Identify which cell holds the provided text, then report its [X, Y] central coordinate. 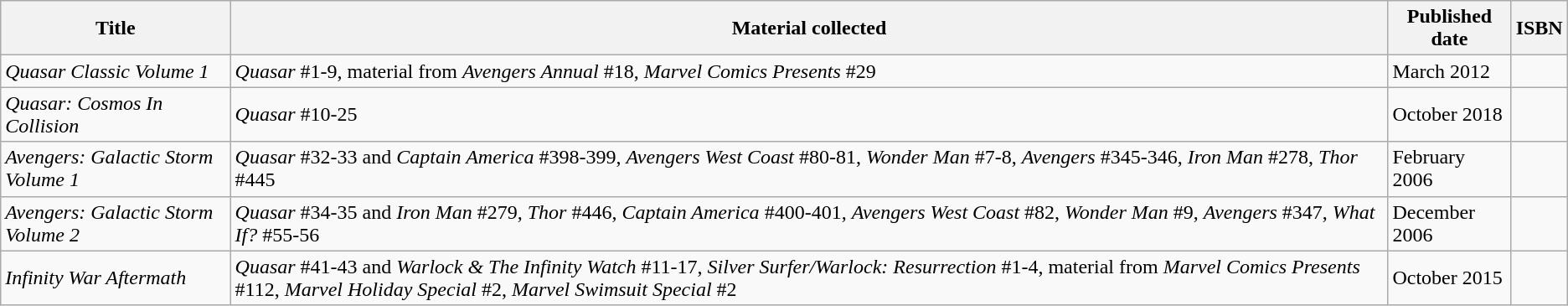
October 2018 [1449, 114]
October 2015 [1449, 278]
ISBN [1540, 29]
Infinity War Aftermath [116, 278]
Avengers: Galactic Storm Volume 2 [116, 223]
Quasar #34-35 and Iron Man #279, Thor #446, Captain America #400-401, Avengers West Coast #82, Wonder Man #9, Avengers #347, What If? #55-56 [809, 223]
Quasar: Cosmos In Collision [116, 114]
Quasar Classic Volume 1 [116, 71]
Title [116, 29]
Material collected [809, 29]
December 2006 [1449, 223]
Quasar #10-25 [809, 114]
Quasar #32-33 and Captain America #398-399, Avengers West Coast #80-81, Wonder Man #7-8, Avengers #345-346, Iron Man #278, Thor #445 [809, 169]
February 2006 [1449, 169]
Published date [1449, 29]
Quasar #1-9, material from Avengers Annual #18, Marvel Comics Presents #29 [809, 71]
March 2012 [1449, 71]
Avengers: Galactic Storm Volume 1 [116, 169]
